Extract the (x, y) coordinate from the center of the cell holding the provided text.  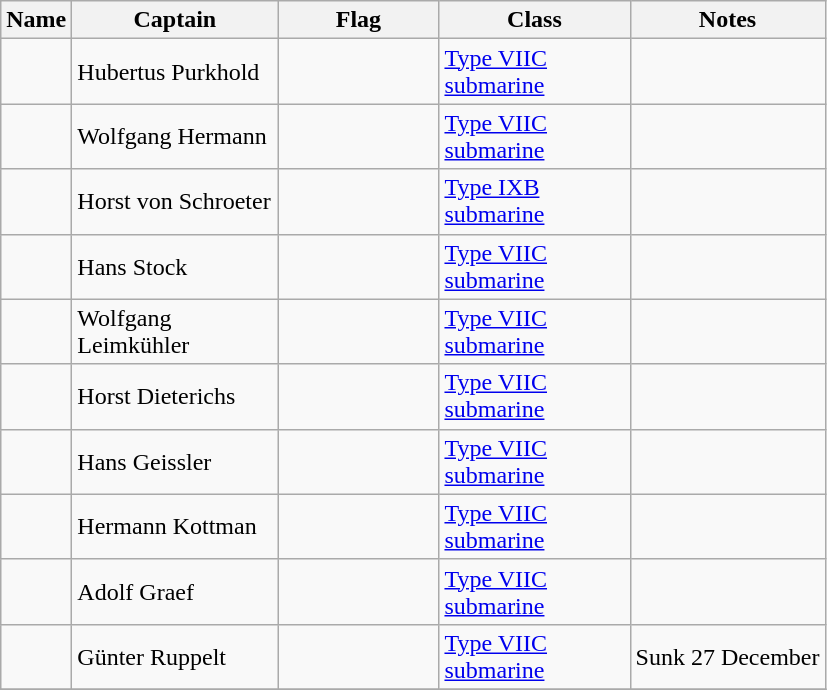
Class (534, 20)
Günter Ruppelt (175, 656)
Wolfgang Hermann (175, 136)
Hermann Kottman (175, 526)
Horst Dieterichs (175, 396)
Sunk 27 December (728, 656)
Type IXB submarine (534, 202)
Captain (175, 20)
Wolfgang Leimkühler (175, 332)
Flag (358, 20)
Adolf Graef (175, 592)
Hans Geissler (175, 462)
Hans Stock (175, 266)
Name (36, 20)
Hubertus Purkhold (175, 72)
Notes (728, 20)
Horst von Schroeter (175, 202)
